Return (X, Y) of the center of cell containing provided text 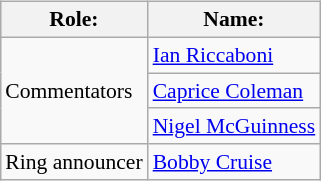
Name: (234, 20)
Ian Riccaboni (234, 55)
Role: (74, 20)
Commentators (74, 90)
Ring announcer (74, 162)
Caprice Coleman (234, 91)
Nigel McGuinness (234, 126)
Bobby Cruise (234, 162)
